Determine the (x, y) coordinate at the center of the cell enclosing the given text.  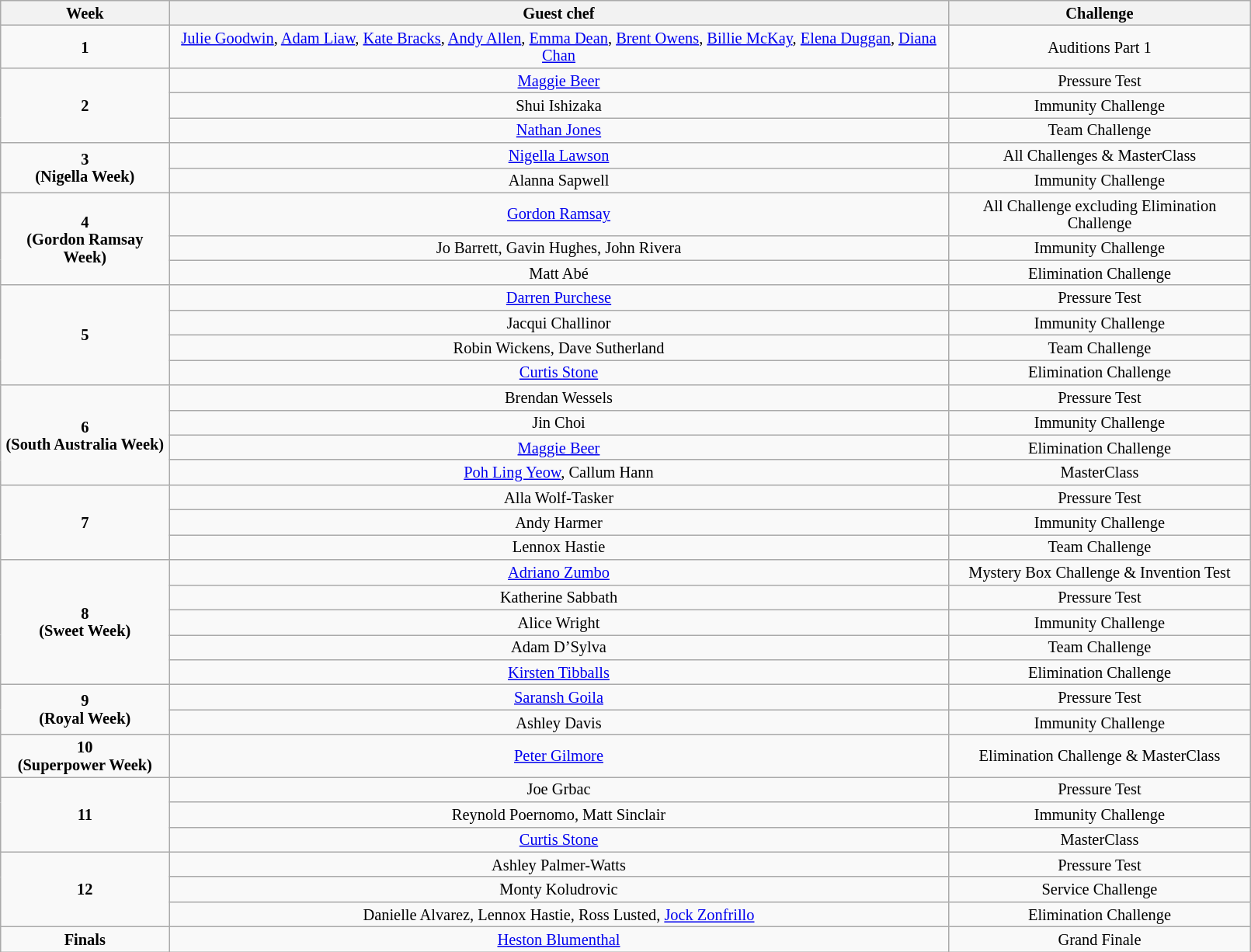
Danielle Alvarez, Lennox Hastie, Ross Lusted, Jock Zonfrillo (559, 914)
Nathan Jones (559, 130)
Finals (85, 939)
Katherine Sabbath (559, 597)
Monty Koludrovic (559, 889)
3(Nigella Week) (85, 168)
5 (85, 335)
Julie Goodwin, Adam Liaw, Kate Bracks, Andy Allen, Emma Dean, Brent Owens, Billie McKay, Elena Duggan, Diana Chan (559, 47)
Peter Gilmore (559, 756)
Reynold Poernomo, Matt Sinclair (559, 815)
Heston Blumenthal (559, 939)
Jin Choi (559, 422)
Poh Ling Yeow, Callum Hann (559, 472)
Andy Harmer (559, 522)
Alice Wright (559, 622)
Alla Wolf-Tasker (559, 497)
Week (85, 12)
Grand Finale (1100, 939)
All Challenge excluding Elimination Challenge (1100, 214)
Jo Barrett, Gavin Hughes, John Rivera (559, 248)
Ashley Palmer-Watts (559, 864)
6(South Australia Week) (85, 435)
9(Royal Week) (85, 709)
Brendan Wessels (559, 398)
4(Gordon Ramsay Week) (85, 239)
Adriano Zumbo (559, 572)
Lennox Hastie (559, 547)
Adam D’Sylva (559, 647)
Ashley Davis (559, 722)
Robin Wickens, Dave Sutherland (559, 347)
7 (85, 522)
Shui Ishizaka (559, 105)
Nigella Lawson (559, 155)
Mystery Box Challenge & Invention Test (1100, 572)
8(Sweet Week) (85, 623)
Jacqui Challinor (559, 322)
Joe Grbac (559, 789)
10(Superpower Week) (85, 756)
Saransh Goila (559, 697)
Service Challenge (1100, 889)
11 (85, 814)
2 (85, 105)
Auditions Part 1 (1100, 47)
Darren Purchese (559, 297)
Elimination Challenge & MasterClass (1100, 756)
1 (85, 47)
Kirsten Tibballs (559, 672)
Gordon Ramsay (559, 214)
Guest chef (559, 12)
Alanna Sapwell (559, 180)
All Challenges & MasterClass (1100, 155)
Challenge (1100, 12)
Matt Abé (559, 273)
12 (85, 889)
